Return the [x, y] coordinate for the center point of the cell that contains the specified text.  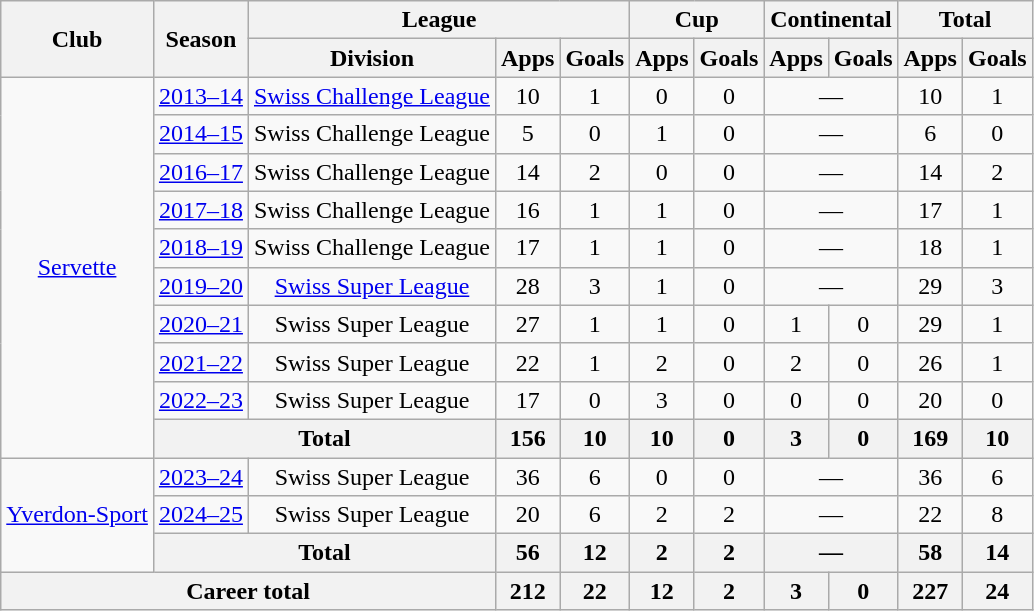
2024–25 [200, 515]
Career total [248, 591]
8 [997, 515]
156 [527, 438]
5 [527, 134]
Season [200, 39]
2020–21 [200, 324]
2017–18 [200, 210]
212 [527, 591]
Servette [78, 268]
2013–14 [200, 96]
2019–20 [200, 286]
Yverdon-Sport [78, 515]
League [438, 20]
28 [527, 286]
2014–15 [200, 134]
Division [372, 58]
2022–23 [200, 400]
227 [930, 591]
18 [930, 248]
Club [78, 39]
Continental [831, 20]
56 [527, 553]
27 [527, 324]
2021–22 [200, 362]
169 [930, 438]
16 [527, 210]
Cup [697, 20]
2016–17 [200, 172]
26 [930, 362]
24 [997, 591]
2018–19 [200, 248]
2023–24 [200, 477]
58 [930, 553]
